Extract the [X, Y] coordinate from the center of the cell holding the provided text.  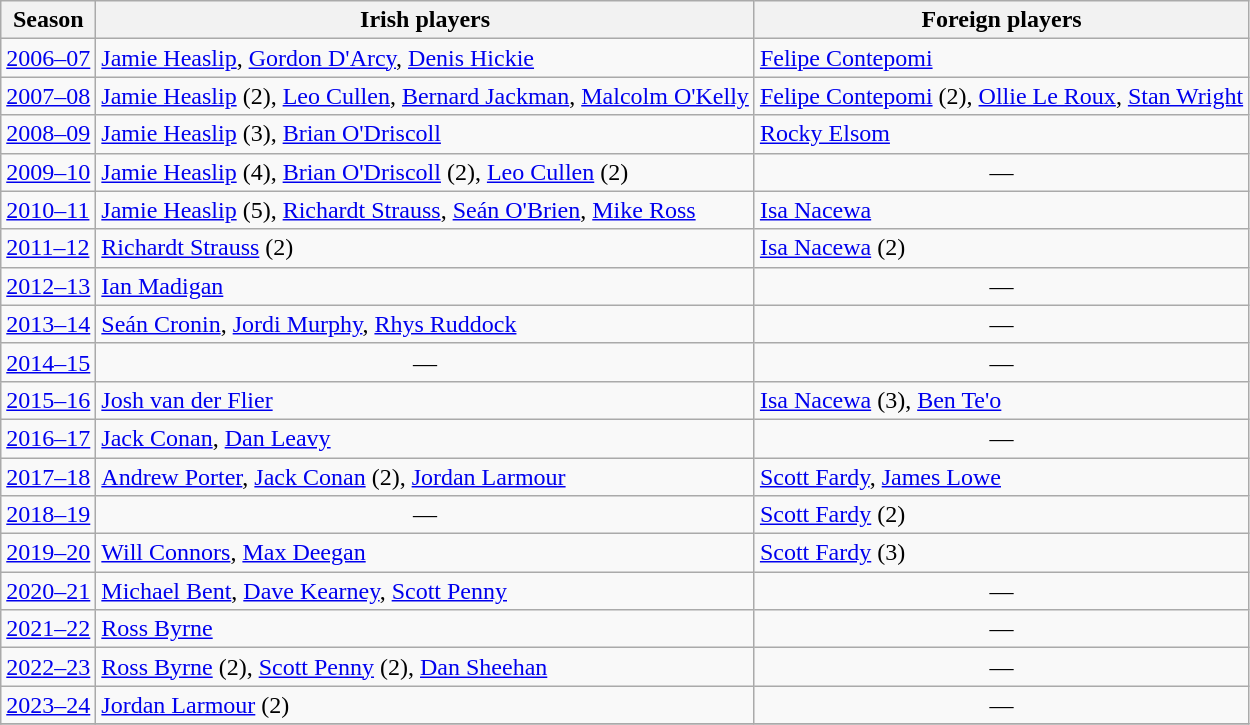
Rocky Elsom [1001, 134]
Seán Cronin, Jordi Murphy, Rhys Ruddock [426, 324]
Jack Conan, Dan Leavy [426, 438]
Season [48, 20]
Jamie Heaslip, Gordon D'Arcy, Denis Hickie [426, 58]
2007–08 [48, 96]
Irish players [426, 20]
2009–10 [48, 172]
Jamie Heaslip (5), Richardt Strauss, Seán O'Brien, Mike Ross [426, 210]
2023–24 [48, 705]
Michael Bent, Dave Kearney, Scott Penny [426, 591]
2019–20 [48, 553]
Felipe Contepomi (2), Ollie Le Roux, Stan Wright [1001, 96]
Foreign players [1001, 20]
2014–15 [48, 362]
2010–11 [48, 210]
Richardt Strauss (2) [426, 248]
Jamie Heaslip (2), Leo Cullen, Bernard Jackman, Malcolm O'Kelly [426, 96]
Isa Nacewa [1001, 210]
2017–18 [48, 477]
2008–09 [48, 134]
2015–16 [48, 400]
Jordan Larmour (2) [426, 705]
Andrew Porter, Jack Conan (2), Jordan Larmour [426, 477]
Jamie Heaslip (4), Brian O'Driscoll (2), Leo Cullen (2) [426, 172]
2012–13 [48, 286]
2020–21 [48, 591]
2006–07 [48, 58]
Ross Byrne [426, 629]
Scott Fardy (2) [1001, 515]
Isa Nacewa (2) [1001, 248]
2011–12 [48, 248]
Ian Madigan [426, 286]
2022–23 [48, 667]
2013–14 [48, 324]
Ross Byrne (2), Scott Penny (2), Dan Sheehan [426, 667]
Josh van der Flier [426, 400]
Scott Fardy (3) [1001, 553]
Isa Nacewa (3), Ben Te'o [1001, 400]
2021–22 [48, 629]
Scott Fardy, James Lowe [1001, 477]
Jamie Heaslip (3), Brian O'Driscoll [426, 134]
Will Connors, Max Deegan [426, 553]
2018–19 [48, 515]
Felipe Contepomi [1001, 58]
2016–17 [48, 438]
